Extract the [x, y] coordinate from the center of the cell holding the provided text.  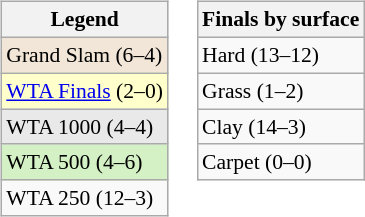
Hard (13–12) [280, 55]
WTA 250 (12–3) [84, 198]
Carpet (0–0) [280, 162]
Grand Slam (6–4) [84, 55]
Finals by surface [280, 20]
Grass (1–2) [280, 91]
Legend [84, 20]
Clay (14–3) [280, 127]
WTA 500 (4–6) [84, 162]
WTA Finals (2–0) [84, 91]
WTA 1000 (4–4) [84, 127]
